Search for the cell housing the specified text and yield its [x, y] center coordinate. 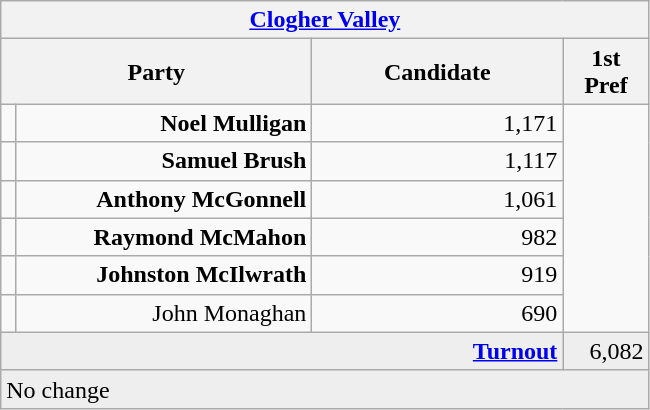
982 [438, 237]
1,117 [438, 161]
1,061 [438, 199]
No change [325, 389]
John Monaghan [163, 313]
1,171 [438, 123]
Johnston McIlwrath [163, 275]
Clogher Valley [325, 20]
Raymond McMahon [163, 237]
Samuel Brush [163, 161]
Anthony McGonnell [163, 199]
Noel Mulligan [163, 123]
Turnout [282, 351]
6,082 [606, 351]
Candidate [438, 72]
Party [156, 72]
690 [438, 313]
919 [438, 275]
1st Pref [606, 72]
